Return the (X, Y) coordinate for the center point of the cell that contains the specified text.  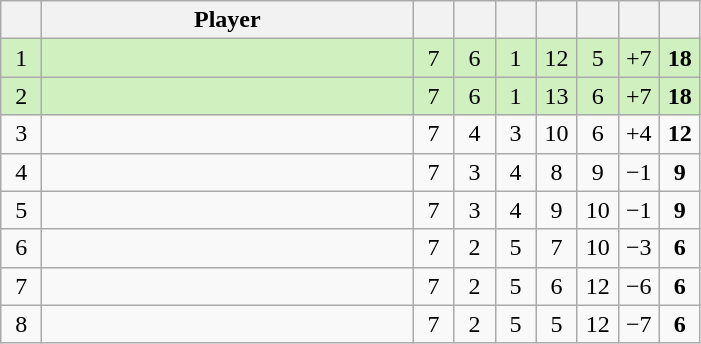
13 (556, 96)
−6 (638, 286)
Player (228, 20)
−7 (638, 324)
−3 (638, 248)
+4 (638, 134)
